Capture the cell that displays the provided text and extract its [x, y] central coordinate. 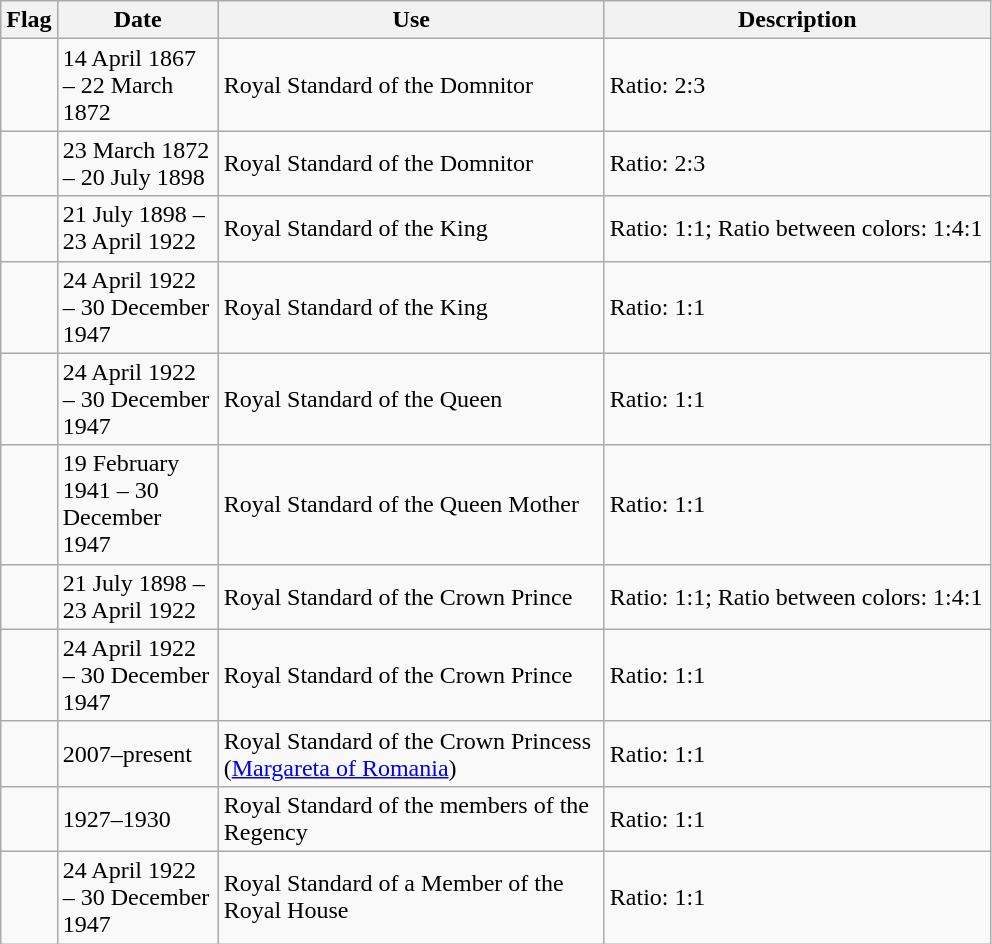
Flag [29, 20]
Royal Standard of a Member of the Royal House [411, 897]
23 March 1872 – 20 July 1898 [138, 164]
Use [411, 20]
19 February 1941 – 30 December 1947 [138, 504]
2007–present [138, 754]
14 April 1867 – 22 March 1872 [138, 85]
Description [797, 20]
Date [138, 20]
Royal Standard of the Queen Mother [411, 504]
Royal Standard of the Crown Princess(Margareta of Romania) [411, 754]
1927–1930 [138, 818]
Royal Standard of the Queen [411, 399]
Royal Standard of the members of the Regency [411, 818]
